Provide the (x, y) coordinate of the cell's center where the given text is located.  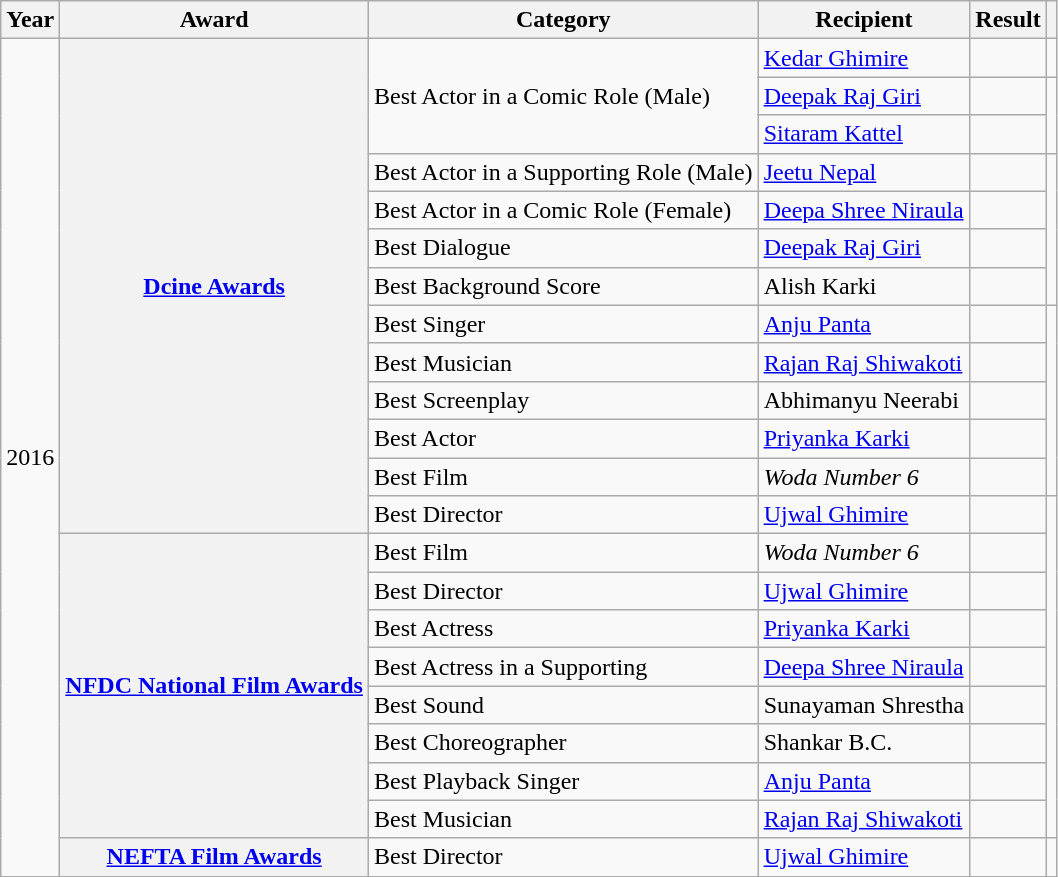
Category (563, 20)
Result (1008, 20)
Jeetu Nepal (864, 172)
NFDC National Film Awards (214, 686)
NEFTA Film Awards (214, 857)
Best Actor (563, 438)
2016 (30, 458)
Best Actor in a Supporting Role (Male) (563, 172)
Best Actress in a Supporting (563, 667)
Kedar Ghimire (864, 58)
Dcine Awards (214, 286)
Year (30, 20)
Best Screenplay (563, 400)
Best Actress (563, 629)
Sitaram Kattel (864, 134)
Best Singer (563, 324)
Best Background Score (563, 286)
Shankar B.C. (864, 743)
Recipient (864, 20)
Abhimanyu Neerabi (864, 400)
Best Actor in a Comic Role (Female) (563, 210)
Best Sound (563, 705)
Best Playback Singer (563, 781)
Best Choreographer (563, 743)
Best Dialogue (563, 248)
Award (214, 20)
Sunayaman Shrestha (864, 705)
Best Actor in a Comic Role (Male) (563, 96)
Alish Karki (864, 286)
